Detect which cell encompasses the target text, then output its (X, Y) center coordinate. 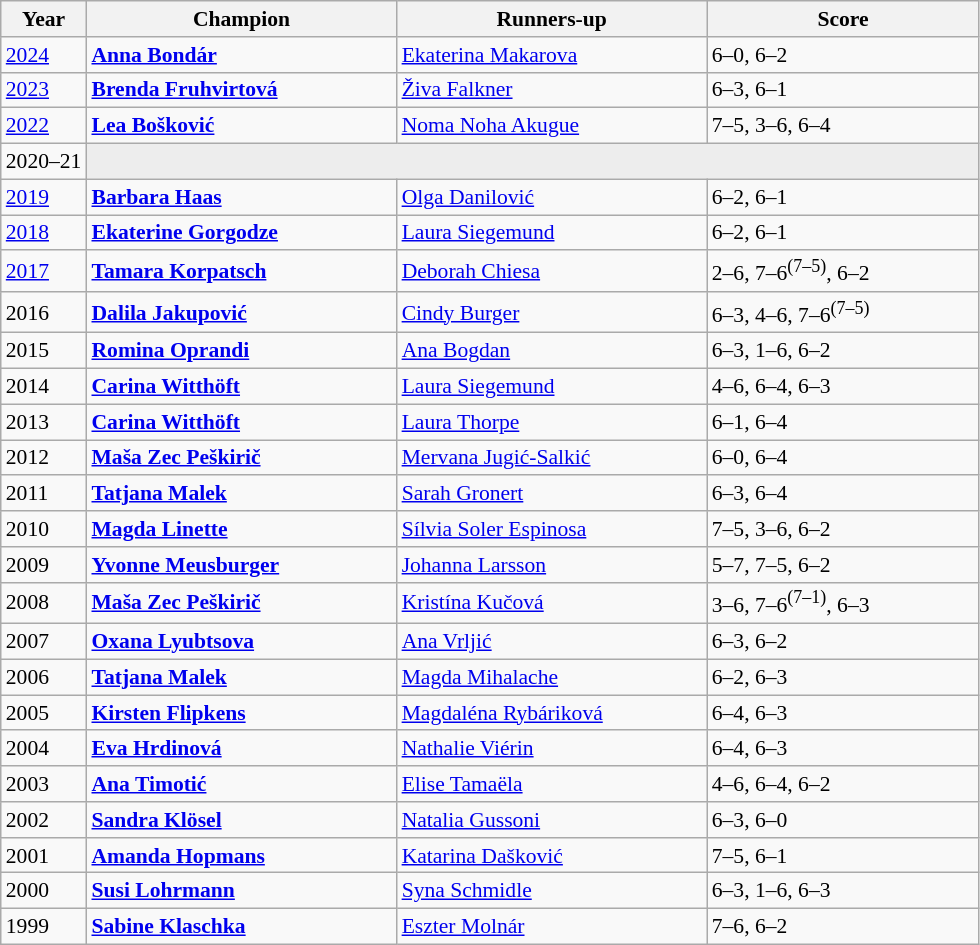
Deborah Chiesa (552, 272)
Sarah Gronert (552, 494)
Year (44, 19)
6–3, 6–4 (844, 494)
Magda Mihalache (552, 677)
2006 (44, 677)
Ekaterine Gorgodze (241, 233)
2004 (44, 749)
2019 (44, 197)
Oxana Lyubtsova (241, 642)
Amanda Hopmans (241, 856)
Ekaterina Makarova (552, 55)
Ana Bogdan (552, 351)
6–3, 6–1 (844, 90)
Katarina Dašković (552, 856)
Natalia Gussoni (552, 820)
Ana Vrljić (552, 642)
Sandra Klösel (241, 820)
2013 (44, 422)
Yvonne Meusburger (241, 565)
Sílvia Soler Espinosa (552, 529)
6–0, 6–4 (844, 458)
2008 (44, 604)
2011 (44, 494)
6–2, 6–3 (844, 677)
5–7, 7–5, 6–2 (844, 565)
6–3, 4–6, 7–6(7–5) (844, 312)
6–0, 6–2 (844, 55)
Barbara Haas (241, 197)
Laura Thorpe (552, 422)
Dalila Jakupović (241, 312)
2002 (44, 820)
Eszter Molnár (552, 927)
Cindy Burger (552, 312)
Runners-up (552, 19)
2003 (44, 784)
Magda Linette (241, 529)
Olga Danilović (552, 197)
3–6, 7–6(7–1), 6–3 (844, 604)
2010 (44, 529)
4–6, 6–4, 6–2 (844, 784)
2001 (44, 856)
Lea Bošković (241, 126)
6–3, 1–6, 6–2 (844, 351)
Sabine Klaschka (241, 927)
2016 (44, 312)
Anna Bondár (241, 55)
Susi Lohrmann (241, 891)
2014 (44, 387)
2022 (44, 126)
Brenda Fruhvirtová (241, 90)
Syna Schmidle (552, 891)
Johanna Larsson (552, 565)
Romina Oprandi (241, 351)
7–5, 3–6, 6–2 (844, 529)
2–6, 7–6(7–5), 6–2 (844, 272)
2018 (44, 233)
Ana Timotić (241, 784)
Champion (241, 19)
Score (844, 19)
6–3, 1–6, 6–3 (844, 891)
Elise Tamaëla (552, 784)
Nathalie Viérin (552, 749)
2020–21 (44, 162)
Mervana Jugić-Salkić (552, 458)
2000 (44, 891)
Živa Falkner (552, 90)
Magdaléna Rybáriková (552, 713)
Noma Noha Akugue (552, 126)
1999 (44, 927)
2024 (44, 55)
7–5, 6–1 (844, 856)
Kristína Kučová (552, 604)
6–1, 6–4 (844, 422)
7–5, 3–6, 6–4 (844, 126)
Eva Hrdinová (241, 749)
2015 (44, 351)
2017 (44, 272)
2007 (44, 642)
Tamara Korpatsch (241, 272)
6–3, 6–0 (844, 820)
Kirsten Flipkens (241, 713)
2005 (44, 713)
4–6, 6–4, 6–3 (844, 387)
2012 (44, 458)
7–6, 6–2 (844, 927)
2023 (44, 90)
6–3, 6–2 (844, 642)
2009 (44, 565)
